Return the [X, Y] coordinate for the center point of the cell that contains the specified text.  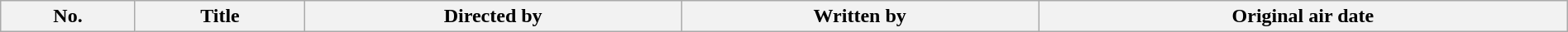
Original air date [1303, 16]
Written by [860, 16]
No. [68, 16]
Title [220, 16]
Directed by [493, 16]
